Scan for the cell matching the given text and deliver its [X, Y] coordinate at center. 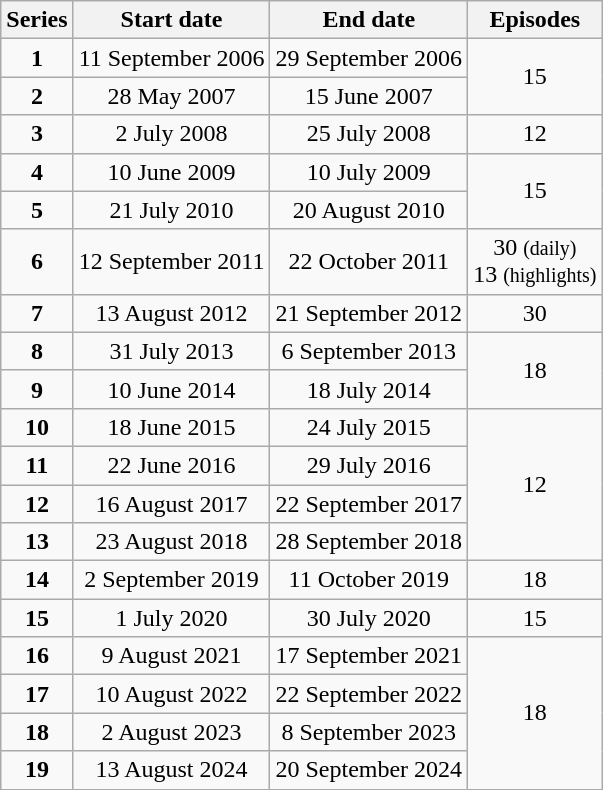
10 July 2009 [369, 172]
6 September 2013 [369, 351]
15 June 2007 [369, 96]
23 August 2018 [172, 542]
11 [37, 465]
4 [37, 172]
22 September 2017 [369, 503]
30 (daily) 13 (highlights) [535, 262]
3 [37, 134]
30 July 2020 [369, 618]
10 [37, 427]
16 August 2017 [172, 503]
31 July 2013 [172, 351]
8 [37, 351]
28 May 2007 [172, 96]
1 July 2020 [172, 618]
2 September 2019 [172, 580]
2 August 2023 [172, 732]
7 [37, 313]
29 July 2016 [369, 465]
Episodes [535, 20]
20 September 2024 [369, 770]
18 June 2015 [172, 427]
11 September 2006 [172, 58]
14 [37, 580]
19 [37, 770]
2 [37, 96]
22 September 2022 [369, 694]
21 September 2012 [369, 313]
29 September 2006 [369, 58]
9 [37, 389]
12 September 2011 [172, 262]
18 July 2014 [369, 389]
21 July 2010 [172, 210]
17 September 2021 [369, 656]
16 [37, 656]
2 July 2008 [172, 134]
13 [37, 542]
Start date [172, 20]
13 August 2012 [172, 313]
24 July 2015 [369, 427]
11 October 2019 [369, 580]
28 September 2018 [369, 542]
25 July 2008 [369, 134]
5 [37, 210]
10 June 2014 [172, 389]
17 [37, 694]
9 August 2021 [172, 656]
Series [37, 20]
8 September 2023 [369, 732]
End date [369, 20]
6 [37, 262]
13 August 2024 [172, 770]
1 [37, 58]
30 [535, 313]
22 June 2016 [172, 465]
10 August 2022 [172, 694]
22 October 2011 [369, 262]
20 August 2010 [369, 210]
10 June 2009 [172, 172]
